Provide the (x, y) coordinate of the cell's center where the given text is located.  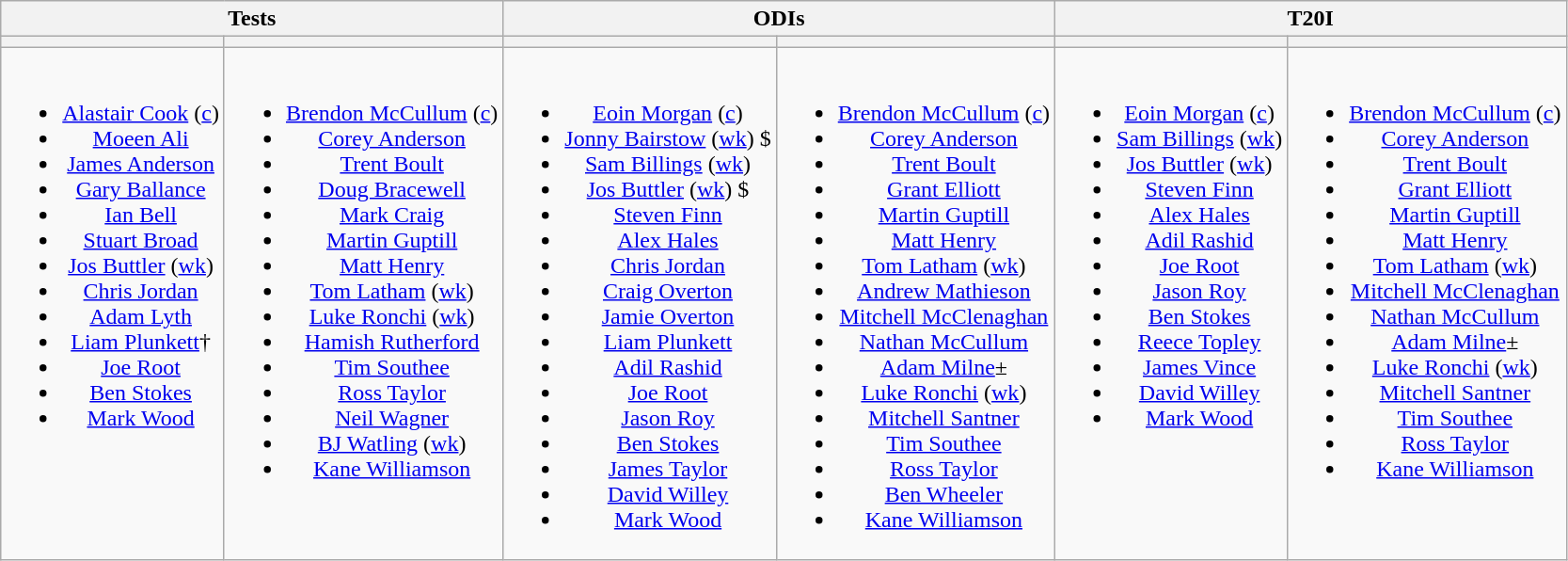
ODIs (779, 19)
T20I (1311, 19)
Tests (252, 19)
